Determine the (X, Y) coordinate at the center of the cell enclosing the given text.  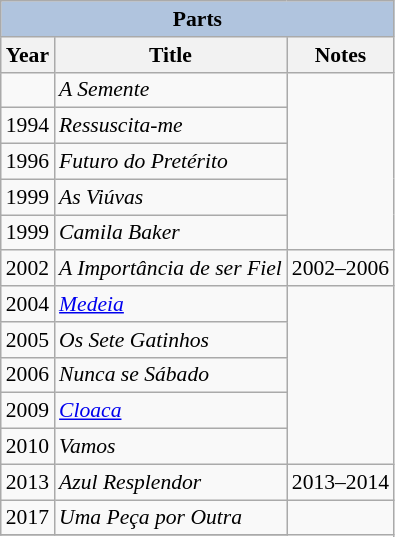
2013–2014 (340, 482)
1996 (28, 162)
A Semente (170, 90)
Year (28, 55)
As Viúvas (170, 197)
Medeia (170, 304)
Notes (340, 55)
2009 (28, 411)
1994 (28, 126)
Vamos (170, 447)
2002–2006 (340, 269)
A Importância de ser Fiel (170, 269)
Parts (198, 19)
Uma Peça por Outra (170, 518)
2005 (28, 340)
2017 (28, 518)
2002 (28, 269)
2006 (28, 375)
Ressuscita-me (170, 126)
Nunca se Sábado (170, 375)
Os Sete Gatinhos (170, 340)
Azul Resplendor (170, 482)
2013 (28, 482)
Futuro do Pretérito (170, 162)
2004 (28, 304)
Camila Baker (170, 233)
Title (170, 55)
2010 (28, 447)
Cloaca (170, 411)
